Detect which cell encompasses the target text, then output its (X, Y) center coordinate. 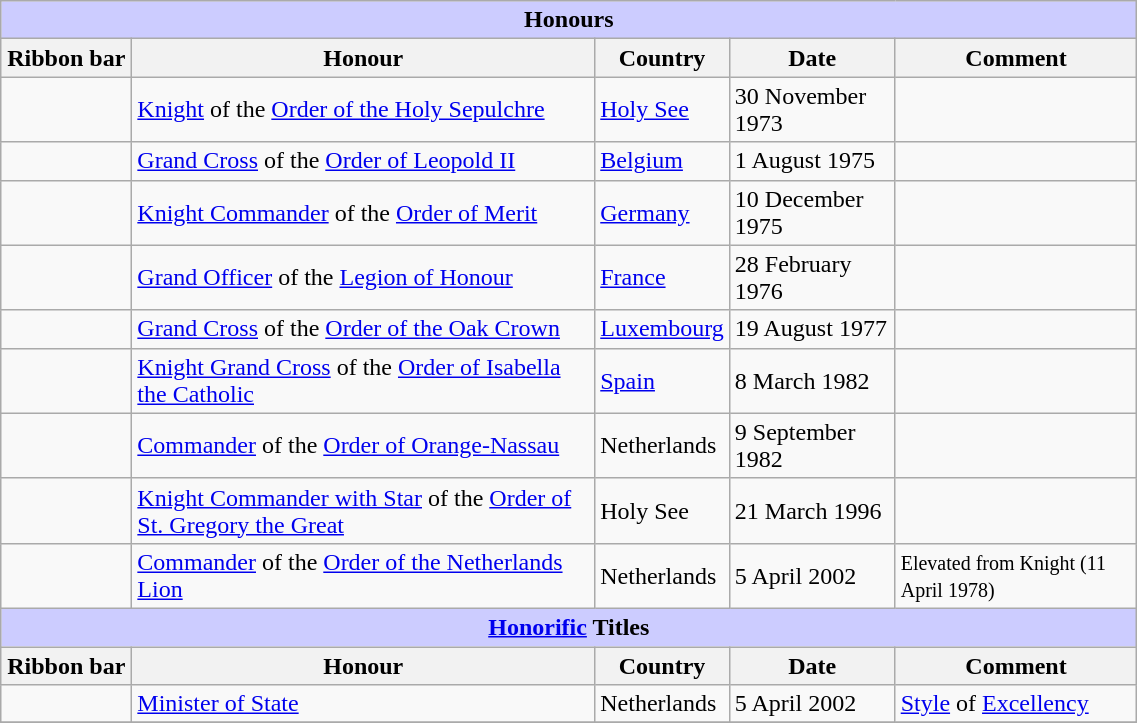
France (662, 278)
Knight Commander with Star of the Order of St. Gregory the Great (364, 510)
Honours (569, 20)
8 March 1982 (812, 380)
Grand Cross of the Order of Leopold II (364, 161)
Germany (662, 212)
Grand Cross of the Order of the Oak Crown (364, 329)
Spain (662, 380)
Luxembourg (662, 329)
Minister of State (364, 704)
1 August 1975 (812, 161)
21 March 1996 (812, 510)
9 September 1982 (812, 446)
Style of Excellency (1016, 704)
Belgium (662, 161)
Honorific Titles (569, 627)
Grand Officer of the Legion of Honour (364, 278)
19 August 1977 (812, 329)
28 February 1976 (812, 278)
Knight Grand Cross of the Order of Isabella the Catholic (364, 380)
Commander of the Order of the Netherlands Lion (364, 576)
10 December 1975 (812, 212)
30 November 1973 (812, 110)
Elevated from Knight (11 April 1978) (1016, 576)
Knight Commander of the Order of Merit (364, 212)
Commander of the Order of Orange-Nassau (364, 446)
Knight of the Order of the Holy Sepulchre (364, 110)
